For the text-containing cell, return its midpoint in [x, y] coordinate format. 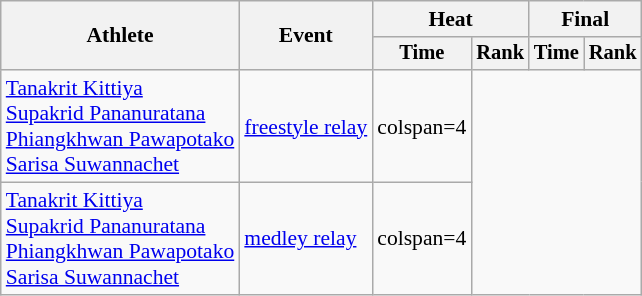
freestyle relay [306, 126]
Athlete [120, 36]
Final [585, 19]
Event [306, 36]
medley relay [306, 239]
Heat [450, 19]
